Locate the cell with the specified text and output its (X, Y) center coordinate. 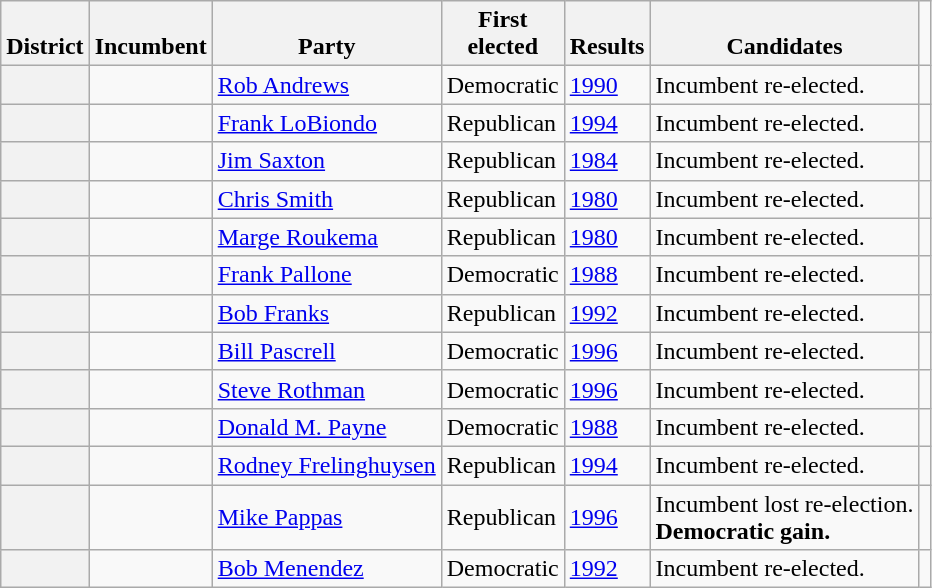
Bob Menendez (326, 569)
Frank LoBiondo (326, 123)
Donald M. Payne (326, 427)
Mike Pappas (326, 516)
1990 (607, 85)
Bill Pascrell (326, 351)
Incumbent lost re-election.Democratic gain. (784, 516)
Party (326, 34)
Steve Rothman (326, 389)
Chris Smith (326, 199)
Incumbent (150, 34)
Marge Roukema (326, 237)
Rob Andrews (326, 85)
Results (607, 34)
1984 (607, 161)
Jim Saxton (326, 161)
Bob Franks (326, 313)
Firstelected (502, 34)
District (45, 34)
Candidates (784, 34)
Rodney Frelinghuysen (326, 465)
Frank Pallone (326, 275)
